Identify which cell holds the provided text, then report its [x, y] central coordinate. 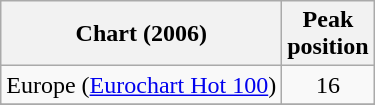
Europe (Eurochart Hot 100) [142, 85]
Chart (2006) [142, 34]
Peakposition [328, 34]
16 [328, 85]
